From the cell containing the given text, extract its center point as [x, y] coordinate. 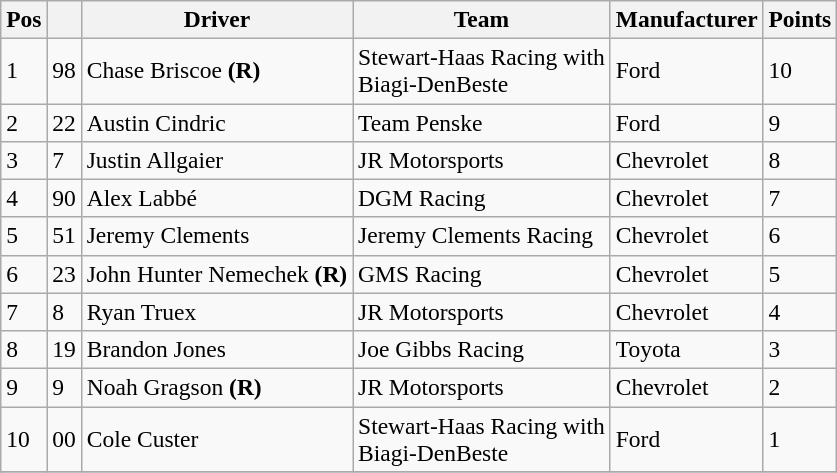
Brandon Jones [216, 349]
19 [64, 349]
Team [482, 19]
Pos [24, 19]
Chase Briscoe (R) [216, 70]
Jeremy Clements Racing [482, 236]
DGM Racing [482, 198]
Points [800, 19]
Team Penske [482, 122]
Ryan Truex [216, 312]
00 [64, 438]
Cole Custer [216, 438]
Alex Labbé [216, 198]
Manufacturer [686, 19]
Jeremy Clements [216, 236]
23 [64, 274]
John Hunter Nemechek (R) [216, 274]
Driver [216, 19]
Joe Gibbs Racing [482, 349]
98 [64, 70]
90 [64, 198]
22 [64, 122]
Toyota [686, 349]
51 [64, 236]
Noah Gragson (R) [216, 387]
Justin Allgaier [216, 160]
GMS Racing [482, 274]
Austin Cindric [216, 122]
